Scan for the cell matching the given text and deliver its (x, y) coordinate at center. 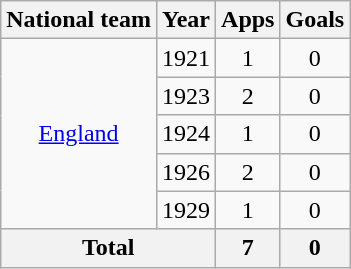
England (79, 134)
1926 (186, 172)
Year (186, 20)
7 (248, 248)
Goals (315, 20)
1929 (186, 210)
National team (79, 20)
1923 (186, 96)
1924 (186, 134)
1921 (186, 58)
Total (108, 248)
Apps (248, 20)
